For the text-containing cell, return its midpoint in (x, y) coordinate format. 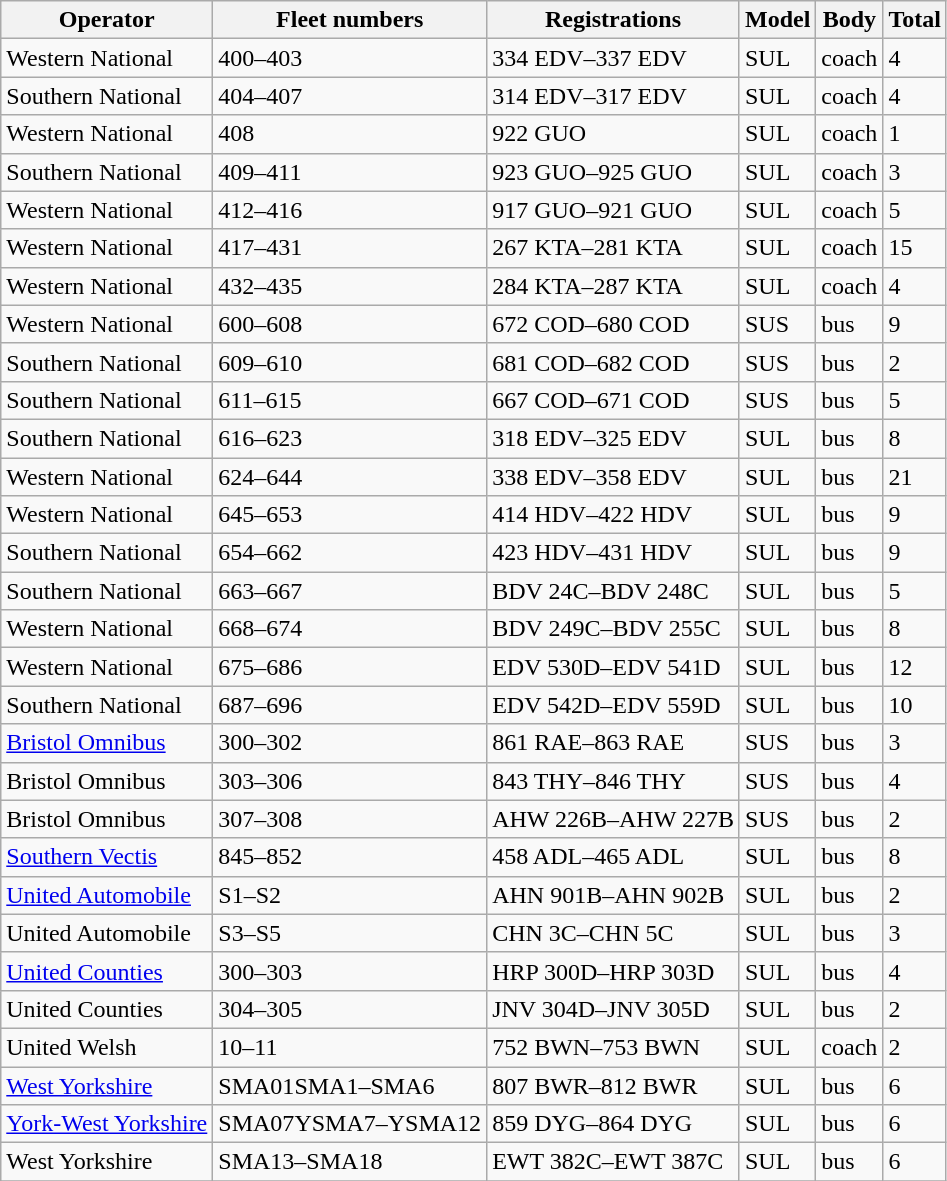
408 (350, 134)
624–644 (350, 477)
AHW 226B–AHW 227B (614, 819)
616–623 (350, 438)
314 EDV–317 EDV (614, 96)
AHN 901B–AHN 902B (614, 895)
S1–S2 (350, 895)
404–407 (350, 96)
EDV 530D–EDV 541D (614, 667)
300–303 (350, 971)
Southern Vectis (107, 857)
303–306 (350, 781)
Fleet numbers (350, 20)
807 BWR–812 BWR (614, 1085)
752 BWN–753 BWN (614, 1047)
Body (850, 20)
338 EDV–358 EDV (614, 477)
845–852 (350, 857)
663–667 (350, 591)
EWT 382C–EWT 387C (614, 1162)
412–416 (350, 210)
843 THY–846 THY (614, 781)
687–696 (350, 705)
861 RAE–863 RAE (614, 743)
400–403 (350, 58)
21 (915, 477)
414 HDV–422 HDV (614, 515)
681 COD–682 COD (614, 362)
458 ADL–465 ADL (614, 857)
645–653 (350, 515)
S3–S5 (350, 933)
409–411 (350, 172)
HRP 300D–HRP 303D (614, 971)
654–662 (350, 553)
917 GUO–921 GUO (614, 210)
672 COD–680 COD (614, 324)
307–308 (350, 819)
Registrations (614, 20)
10–11 (350, 1047)
334 EDV–337 EDV (614, 58)
668–674 (350, 629)
York-West Yorkshire (107, 1124)
EDV 542D–EDV 559D (614, 705)
859 DYG–864 DYG (614, 1124)
922 GUO (614, 134)
BDV 249C–BDV 255C (614, 629)
SMA01SMA1–SMA6 (350, 1085)
417–431 (350, 248)
675–686 (350, 667)
923 GUO–925 GUO (614, 172)
318 EDV–325 EDV (614, 438)
15 (915, 248)
1 (915, 134)
267 KTA–281 KTA (614, 248)
600–608 (350, 324)
SMA07YSMA7–YSMA12 (350, 1124)
423 HDV–431 HDV (614, 553)
667 COD–671 COD (614, 400)
Operator (107, 20)
Model (777, 20)
JNV 304D–JNV 305D (614, 1009)
300–302 (350, 743)
CHN 3C–CHN 5C (614, 933)
SMA13–SMA18 (350, 1162)
United Welsh (107, 1047)
432–435 (350, 286)
611–615 (350, 400)
12 (915, 667)
284 KTA–287 KTA (614, 286)
304–305 (350, 1009)
10 (915, 705)
609–610 (350, 362)
BDV 24C–BDV 248C (614, 591)
Total (915, 20)
